Locate the cell with the specified text and output its (X, Y) center coordinate. 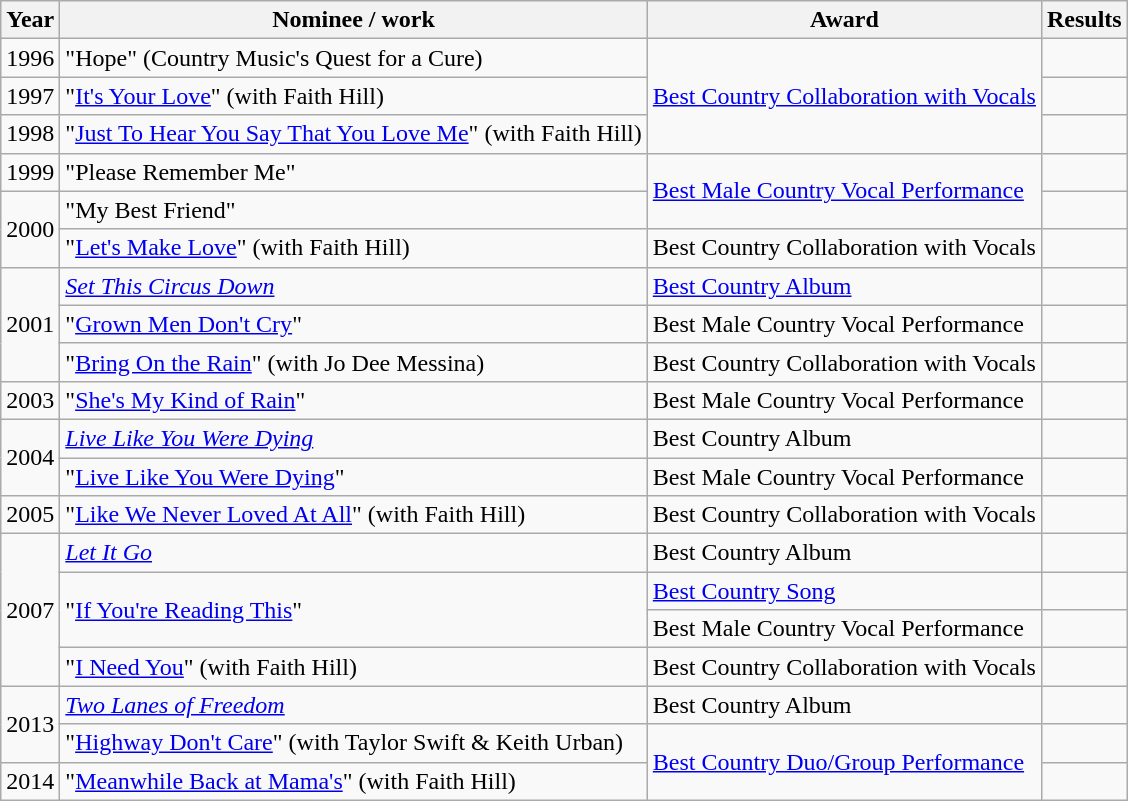
"It's Your Love" (with Faith Hill) (354, 96)
Two Lanes of Freedom (354, 705)
"Like We Never Loved At All" (with Faith Hill) (354, 515)
Set This Circus Down (354, 286)
Best Country Duo/Group Performance (844, 762)
Best Country Song (844, 591)
2000 (30, 229)
Let It Go (354, 553)
"Let's Make Love" (with Faith Hill) (354, 248)
Award (844, 20)
1997 (30, 96)
"My Best Friend" (354, 210)
"Just To Hear You Say That You Love Me" (with Faith Hill) (354, 134)
"Bring On the Rain" (with Jo Dee Messina) (354, 362)
"She's My Kind of Rain" (354, 400)
2004 (30, 457)
"Highway Don't Care" (with Taylor Swift & Keith Urban) (354, 743)
1998 (30, 134)
2003 (30, 400)
1999 (30, 172)
"Live Like You Were Dying" (354, 477)
Year (30, 20)
"Hope" (Country Music's Quest for a Cure) (354, 58)
Live Like You Were Dying (354, 438)
2001 (30, 324)
"Grown Men Don't Cry" (354, 324)
2007 (30, 610)
Nominee / work (354, 20)
2013 (30, 724)
1996 (30, 58)
"Please Remember Me" (354, 172)
2014 (30, 781)
"Meanwhile Back at Mama's" (with Faith Hill) (354, 781)
2005 (30, 515)
"If You're Reading This" (354, 610)
"I Need You" (with Faith Hill) (354, 667)
Results (1084, 20)
